From the cell containing the given text, extract its center point as (x, y) coordinate. 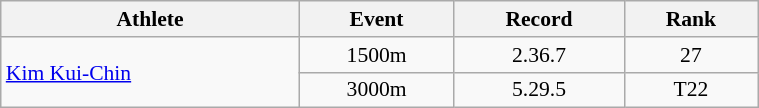
Kim Kui-Chin (150, 72)
Athlete (150, 19)
Rank (690, 19)
5.29.5 (539, 90)
27 (690, 55)
2.36.7 (539, 55)
3000m (376, 90)
T22 (690, 90)
Record (539, 19)
Event (376, 19)
1500m (376, 55)
